Return the [x, y] coordinate for the center point of the cell that contains the specified text.  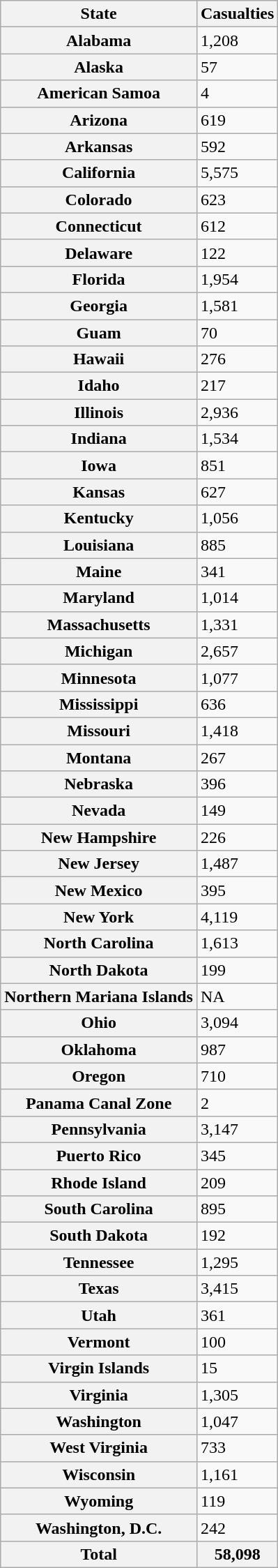
395 [237, 890]
623 [237, 200]
199 [237, 970]
Nevada [99, 811]
Texas [99, 1289]
Alabama [99, 40]
New Mexico [99, 890]
192 [237, 1236]
149 [237, 811]
Minnesota [99, 678]
3,415 [237, 1289]
636 [237, 704]
987 [237, 1050]
Florida [99, 279]
1,056 [237, 518]
Louisiana [99, 545]
Illinois [99, 412]
1,331 [237, 625]
Oregon [99, 1076]
217 [237, 386]
Utah [99, 1315]
341 [237, 572]
Panama Canal Zone [99, 1103]
851 [237, 465]
361 [237, 1315]
State [99, 14]
Montana [99, 757]
58,098 [237, 1554]
Tennessee [99, 1262]
Pennsylvania [99, 1129]
Kansas [99, 492]
Colorado [99, 200]
1,077 [237, 678]
267 [237, 757]
Wyoming [99, 1501]
3,094 [237, 1023]
Northern Mariana Islands [99, 996]
Hawaii [99, 359]
345 [237, 1156]
American Samoa [99, 94]
2 [237, 1103]
1,295 [237, 1262]
1,487 [237, 864]
North Carolina [99, 943]
Arkansas [99, 147]
70 [237, 333]
Ohio [99, 1023]
57 [237, 67]
1,581 [237, 306]
New Jersey [99, 864]
West Virginia [99, 1448]
Guam [99, 333]
South Dakota [99, 1236]
New Hampshire [99, 837]
Georgia [99, 306]
3,147 [237, 1129]
North Dakota [99, 970]
Maine [99, 572]
1,161 [237, 1474]
1,534 [237, 439]
Connecticut [99, 226]
NA [237, 996]
Missouri [99, 731]
885 [237, 545]
1,418 [237, 731]
Rhode Island [99, 1183]
Puerto Rico [99, 1156]
Virgin Islands [99, 1368]
733 [237, 1448]
276 [237, 359]
226 [237, 837]
619 [237, 120]
New York [99, 917]
Delaware [99, 253]
Washington [99, 1421]
242 [237, 1528]
1,014 [237, 598]
Idaho [99, 386]
710 [237, 1076]
Casualties [237, 14]
Vermont [99, 1342]
Kentucky [99, 518]
612 [237, 226]
209 [237, 1183]
Maryland [99, 598]
627 [237, 492]
1,613 [237, 943]
Massachusetts [99, 625]
4 [237, 94]
South Carolina [99, 1209]
2,657 [237, 651]
California [99, 173]
15 [237, 1368]
119 [237, 1501]
Washington, D.C. [99, 1528]
Michigan [99, 651]
Arizona [99, 120]
Indiana [99, 439]
592 [237, 147]
4,119 [237, 917]
5,575 [237, 173]
Mississippi [99, 704]
1,208 [237, 40]
1,047 [237, 1421]
1,305 [237, 1395]
100 [237, 1342]
2,936 [237, 412]
Oklahoma [99, 1050]
Virginia [99, 1395]
Total [99, 1554]
Iowa [99, 465]
1,954 [237, 279]
396 [237, 784]
Alaska [99, 67]
122 [237, 253]
895 [237, 1209]
Nebraska [99, 784]
Wisconsin [99, 1474]
